Locate the cell with the specified text and output its [X, Y] center coordinate. 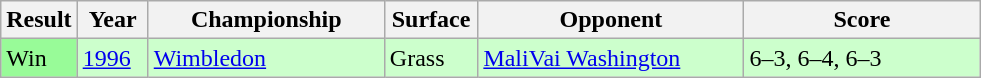
6–3, 6–4, 6–3 [862, 58]
MaliVai Washington [611, 58]
Score [862, 20]
Wimbledon [266, 58]
Surface [431, 20]
Win [39, 58]
Championship [266, 20]
Result [39, 20]
Grass [431, 58]
Opponent [611, 20]
Year [112, 20]
1996 [112, 58]
